Output the [x, y] coordinate of the center of the cell containing the given text.  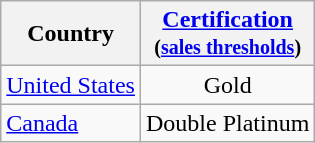
Certification(sales thresholds) [227, 34]
Canada [71, 123]
Double Platinum [227, 123]
United States [71, 85]
Country [71, 34]
Gold [227, 85]
